Output the [x, y] coordinate of the center of the cell containing the given text.  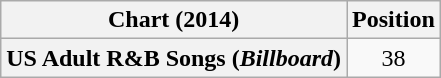
38 [394, 58]
Position [394, 20]
Chart (2014) [174, 20]
US Adult R&B Songs (Billboard) [174, 58]
